Capture the cell that displays the provided text and extract its (X, Y) central coordinate. 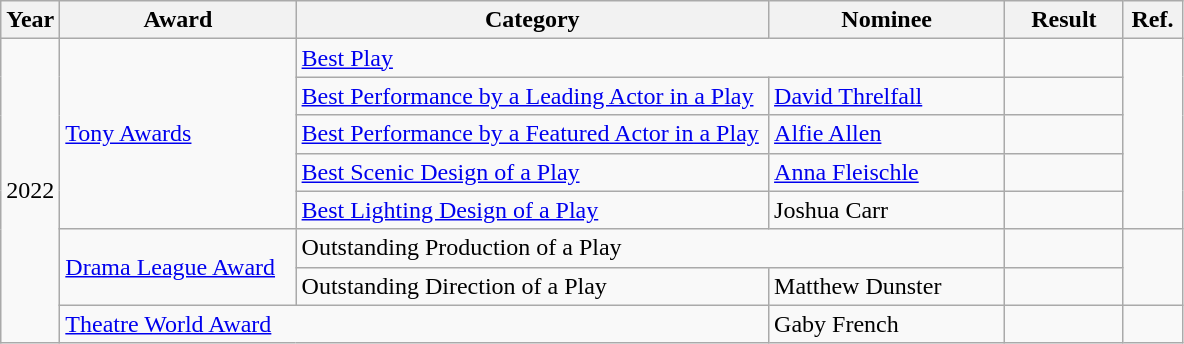
Best Performance by a Featured Actor in a Play (532, 134)
Nominee (887, 20)
Joshua Carr (887, 210)
Year (30, 20)
Best Scenic Design of a Play (532, 172)
Theatre World Award (414, 324)
Category (532, 20)
Ref. (1152, 20)
Best Play (650, 58)
Alfie Allen (887, 134)
Tony Awards (178, 134)
Best Performance by a Leading Actor in a Play (532, 96)
Anna Fleischle (887, 172)
Result (1064, 20)
David Threlfall (887, 96)
Matthew Dunster (887, 286)
Award (178, 20)
Gaby French (887, 324)
2022 (30, 191)
Outstanding Direction of a Play (532, 286)
Drama League Award (178, 267)
Best Lighting Design of a Play (532, 210)
Outstanding Production of a Play (650, 248)
